Determine the [x, y] coordinate at the center of the cell enclosing the given text.  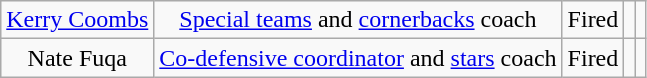
Co-defensive coordinator and stars coach [358, 58]
Special teams and cornerbacks coach [358, 20]
Nate Fuqa [78, 58]
Kerry Coombs [78, 20]
